Pinpoint the cell where the given text exists, returning its [X, Y] midpoint coordinate. 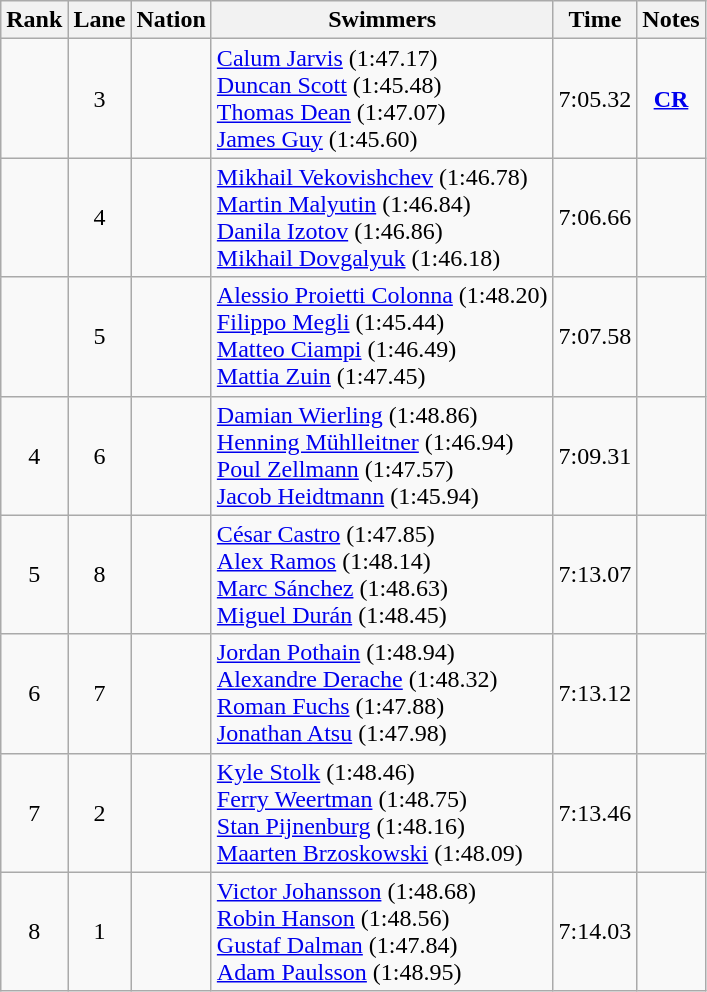
Victor Johansson (1:48.68)Robin Hanson (1:48.56)Gustaf Dalman (1:47.84)Adam Paulsson (1:48.95) [382, 932]
Nation [171, 20]
7:14.03 [595, 932]
Calum Jarvis (1:47.17)Duncan Scott (1:45.48)Thomas Dean (1:47.07)James Guy (1:45.60) [382, 98]
César Castro (1:47.85)Alex Ramos (1:48.14)Marc Sánchez (1:48.63)Miguel Durán (1:48.45) [382, 574]
Rank [34, 20]
Lane [100, 20]
Jordan Pothain (1:48.94)Alexandre Derache (1:48.32)Roman Fuchs (1:47.88)Jonathan Atsu (1:47.98) [382, 694]
1 [100, 932]
7:05.32 [595, 98]
Damian Wierling (1:48.86)Henning Mühlleitner (1:46.94)Poul Zellmann (1:47.57)Jacob Heidtmann (1:45.94) [382, 456]
2 [100, 812]
Notes [671, 20]
Time [595, 20]
3 [100, 98]
Kyle Stolk (1:48.46)Ferry Weertman (1:48.75)Stan Pijnenburg (1:48.16)Maarten Brzoskowski (1:48.09) [382, 812]
7:09.31 [595, 456]
7:06.66 [595, 218]
7:13.46 [595, 812]
CR [671, 98]
7:13.12 [595, 694]
Swimmers [382, 20]
7:13.07 [595, 574]
7:07.58 [595, 336]
Mikhail Vekovishchev (1:46.78)Martin Malyutin (1:46.84)Danila Izotov (1:46.86)Mikhail Dovgalyuk (1:46.18) [382, 218]
Alessio Proietti Colonna (1:48.20)Filippo Megli (1:45.44)Matteo Ciampi (1:46.49)Mattia Zuin (1:47.45) [382, 336]
